Extract the (X, Y) coordinate from the center of the cell holding the provided text.  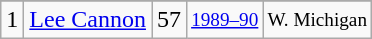
1989–90 (225, 20)
Lee Cannon (88, 20)
1 (12, 20)
W. Michigan (318, 20)
57 (170, 20)
